Capture the cell that displays the provided text and extract its [x, y] central coordinate. 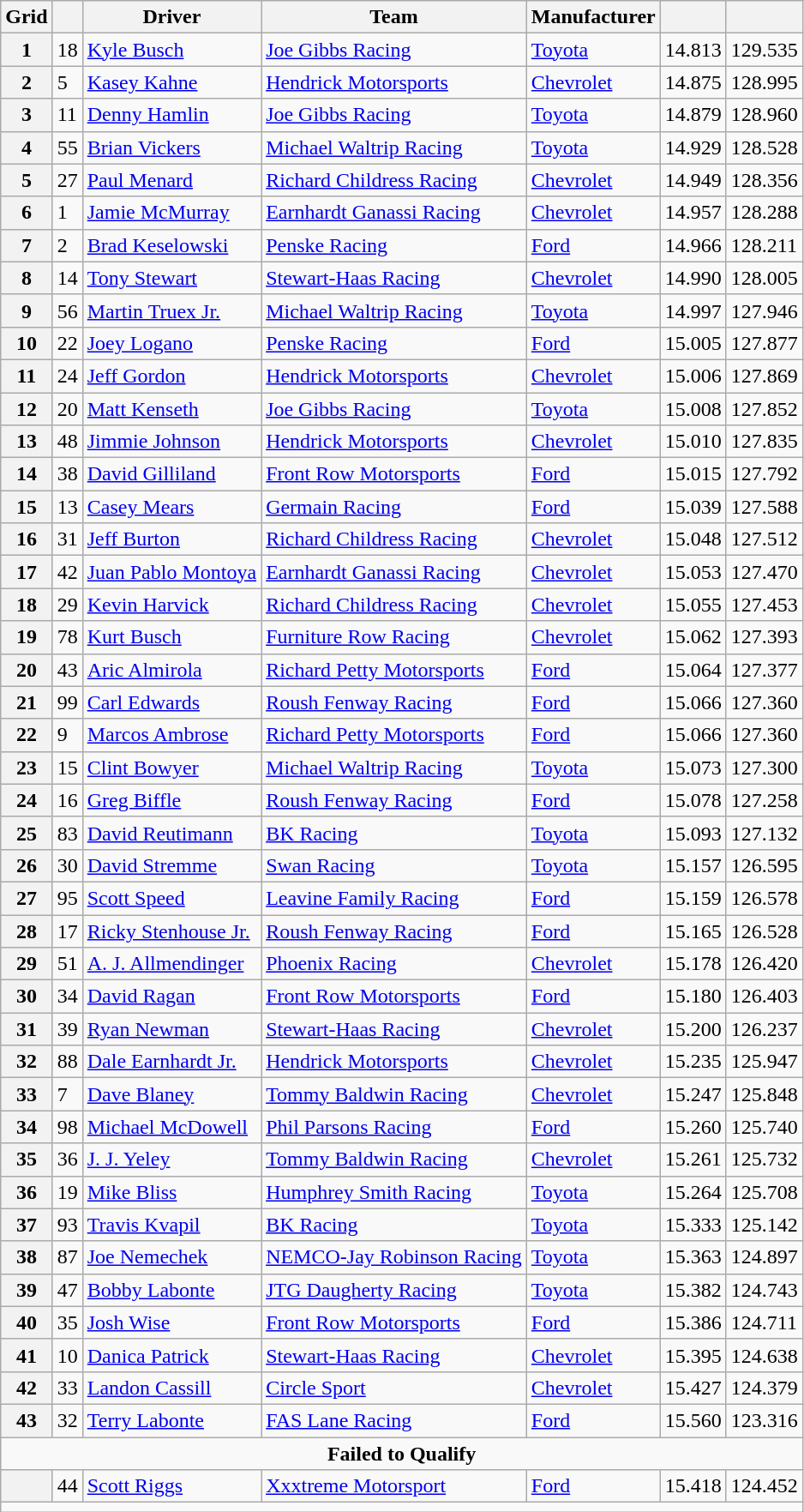
David Stremme [171, 865]
FAS Lane Racing [394, 1420]
JTG Daugherty Racing [394, 1290]
14.875 [693, 82]
127.258 [765, 800]
127.835 [765, 442]
127.377 [765, 670]
6 [27, 213]
127.470 [765, 572]
126.528 [765, 931]
15.178 [693, 964]
124.743 [765, 1290]
15.062 [693, 637]
Brad Keselowski [171, 245]
Casey Mears [171, 507]
15.247 [693, 1094]
Germain Racing [394, 507]
Kurt Busch [171, 637]
128.356 [765, 180]
15.165 [693, 931]
Aric Almirola [171, 670]
83 [67, 833]
37 [27, 1225]
15.235 [693, 1062]
127.512 [765, 539]
128.288 [765, 213]
14.990 [693, 278]
128.960 [765, 115]
127.300 [765, 768]
15.006 [693, 376]
Xxxtreme Motorsport [394, 1486]
Michael McDowell [171, 1127]
124.638 [765, 1355]
Travis Kvapil [171, 1225]
15.039 [693, 507]
125.708 [765, 1192]
41 [27, 1355]
Martin Truex Jr. [171, 310]
129.535 [765, 50]
Kasey Kahne [171, 82]
15.395 [693, 1355]
15.064 [693, 670]
125.848 [765, 1094]
Dave Blaney [171, 1094]
14.957 [693, 213]
15.382 [693, 1290]
126.237 [765, 1029]
Phoenix Racing [394, 964]
Denny Hamlin [171, 115]
48 [67, 442]
Paul Menard [171, 180]
Bobby Labonte [171, 1290]
NEMCO-Jay Robinson Racing [394, 1257]
123.316 [765, 1420]
25 [27, 833]
Terry Labonte [171, 1420]
128.211 [765, 245]
Jeff Burton [171, 539]
15.010 [693, 442]
124.711 [765, 1322]
44 [67, 1486]
3 [27, 115]
127.588 [765, 507]
4 [27, 148]
15.264 [693, 1192]
Scott Speed [171, 898]
Circle Sport [394, 1388]
127.132 [765, 833]
Swan Racing [394, 865]
Humphrey Smith Racing [394, 1192]
128.995 [765, 82]
A. J. Allmendinger [171, 964]
40 [27, 1322]
12 [27, 409]
15.386 [693, 1322]
15.005 [693, 343]
Leavine Family Racing [394, 898]
15.261 [693, 1160]
127.393 [765, 637]
14.949 [693, 180]
Tony Stewart [171, 278]
Danica Patrick [171, 1355]
15.159 [693, 898]
15.418 [693, 1486]
87 [67, 1257]
55 [67, 148]
126.595 [765, 865]
99 [67, 702]
Kevin Harvick [171, 605]
125.947 [765, 1062]
Joey Logano [171, 343]
15.260 [693, 1127]
Brian Vickers [171, 148]
Ryan Newman [171, 1029]
15.180 [693, 997]
15.560 [693, 1420]
126.420 [765, 964]
127.792 [765, 474]
David Gilliland [171, 474]
126.578 [765, 898]
8 [27, 278]
15.427 [693, 1388]
28 [27, 931]
128.528 [765, 148]
78 [67, 637]
David Ragan [171, 997]
Dale Earnhardt Jr. [171, 1062]
Jeff Gordon [171, 376]
95 [67, 898]
15.048 [693, 539]
98 [67, 1127]
127.869 [765, 376]
15.008 [693, 409]
Greg Biffle [171, 800]
15.078 [693, 800]
51 [67, 964]
Scott Riggs [171, 1486]
14.929 [693, 148]
Kyle Busch [171, 50]
15.073 [693, 768]
124.452 [765, 1486]
Josh Wise [171, 1322]
Team [394, 17]
14.997 [693, 310]
47 [67, 1290]
127.852 [765, 409]
125.740 [765, 1127]
Jimmie Johnson [171, 442]
15.093 [693, 833]
15.363 [693, 1257]
Clint Bowyer [171, 768]
21 [27, 702]
127.946 [765, 310]
15.333 [693, 1225]
56 [67, 310]
23 [27, 768]
124.897 [765, 1257]
Juan Pablo Montoya [171, 572]
125.142 [765, 1225]
14.879 [693, 115]
14.813 [693, 50]
14.966 [693, 245]
David Reutimann [171, 833]
15.157 [693, 865]
Furniture Row Racing [394, 637]
Driver [171, 17]
Phil Parsons Racing [394, 1127]
15.015 [693, 474]
Mike Bliss [171, 1192]
Landon Cassill [171, 1388]
Failed to Qualify [402, 1454]
Marcos Ambrose [171, 735]
88 [67, 1062]
Ricky Stenhouse Jr. [171, 931]
Matt Kenseth [171, 409]
J. J. Yeley [171, 1160]
128.005 [765, 278]
26 [27, 865]
Manufacturer [593, 17]
Carl Edwards [171, 702]
Joe Nemechek [171, 1257]
125.732 [765, 1160]
15.053 [693, 572]
Jamie McMurray [171, 213]
127.453 [765, 605]
126.403 [765, 997]
93 [67, 1225]
15.200 [693, 1029]
127.877 [765, 343]
Grid [27, 17]
124.379 [765, 1388]
15.055 [693, 605]
